Determine the (x, y) coordinate at the center of the cell enclosing the given text.  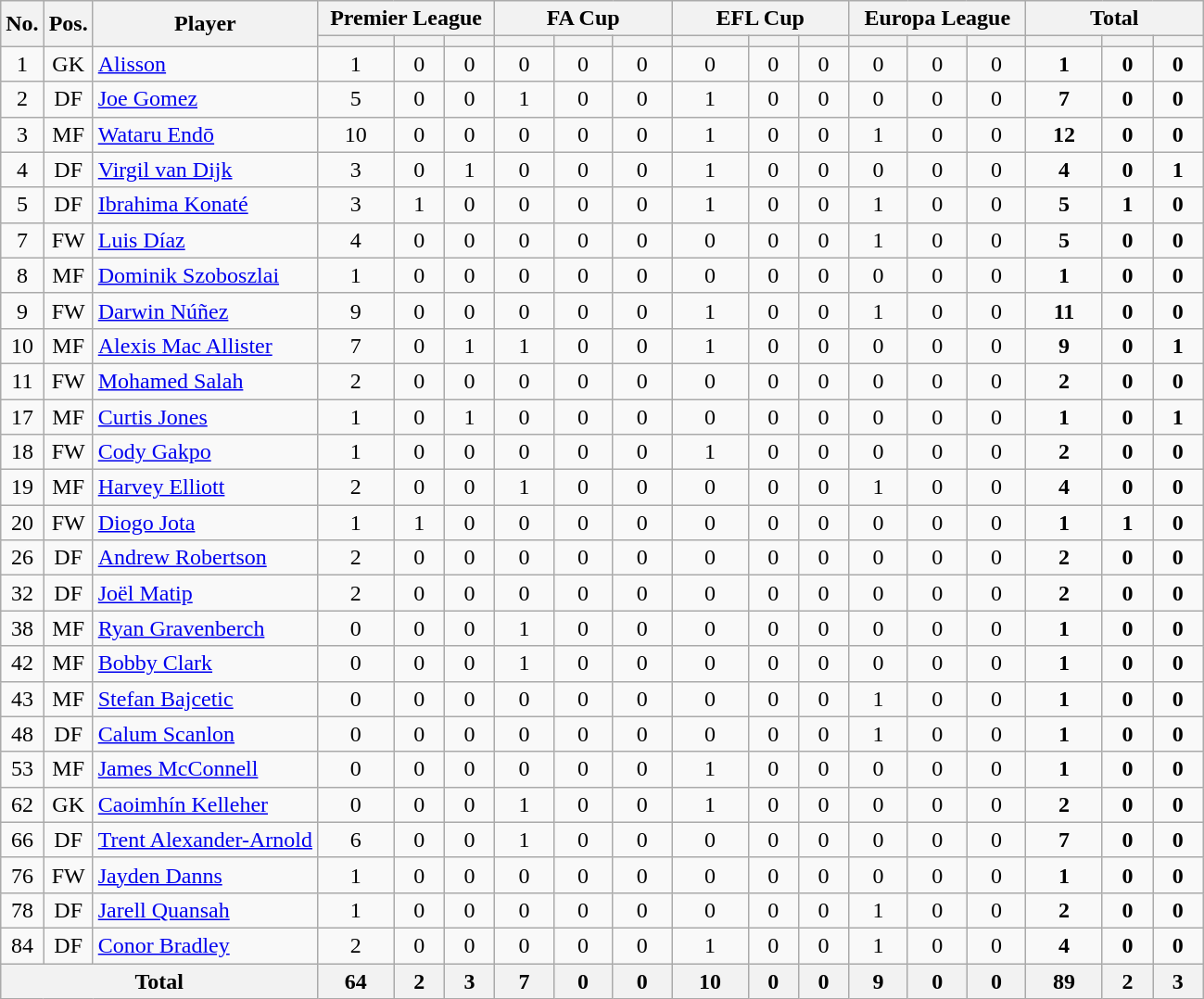
Jarell Quansah (205, 910)
20 (22, 523)
26 (22, 558)
Calum Scanlon (205, 734)
Wataru Endō (205, 134)
Luis Díaz (205, 240)
EFL Cup (760, 19)
17 (22, 416)
19 (22, 487)
Diogo Jota (205, 523)
Mohamed Salah (205, 381)
76 (22, 875)
Harvey Elliott (205, 487)
Caoimhín Kelleher (205, 804)
Dominik Szoboszlai (205, 275)
6 (356, 840)
8 (22, 275)
62 (22, 804)
Bobby Clark (205, 664)
48 (22, 734)
Trent Alexander-Arnold (205, 840)
64 (356, 981)
18 (22, 452)
53 (22, 769)
66 (22, 840)
Curtis Jones (205, 416)
Pos. (69, 24)
12 (1064, 134)
Player (205, 24)
Joe Gomez (205, 99)
Stefan Bajcetic (205, 699)
43 (22, 699)
78 (22, 910)
Andrew Robertson (205, 558)
32 (22, 593)
Joël Matip (205, 593)
Premier League (406, 19)
42 (22, 664)
38 (22, 628)
Darwin Núñez (205, 310)
Alisson (205, 64)
No. (22, 24)
Virgil van Dijk (205, 170)
Cody Gakpo (205, 452)
84 (22, 945)
Jayden Danns (205, 875)
James McConnell (205, 769)
FA Cup (584, 19)
Alexis Mac Allister (205, 346)
Conor Bradley (205, 945)
Europa League (938, 19)
Ibrahima Konaté (205, 205)
Ryan Gravenberch (205, 628)
89 (1064, 981)
